Return the (X, Y) coordinate for the center point of the cell that contains the specified text.  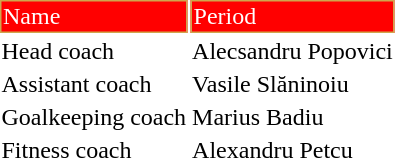
Head coach (94, 51)
Vasile Slăninoiu (293, 84)
Alecsandru Popovici (293, 51)
Goalkeeping coach (94, 117)
Assistant coach (94, 84)
Marius Badiu (293, 117)
Period (293, 16)
Name (94, 16)
